For the text-containing cell, return its midpoint in (x, y) coordinate format. 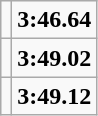
3:49.02 (54, 58)
3:46.64 (54, 20)
3:49.12 (54, 96)
